Scan for the cell matching the given text and deliver its [x, y] coordinate at center. 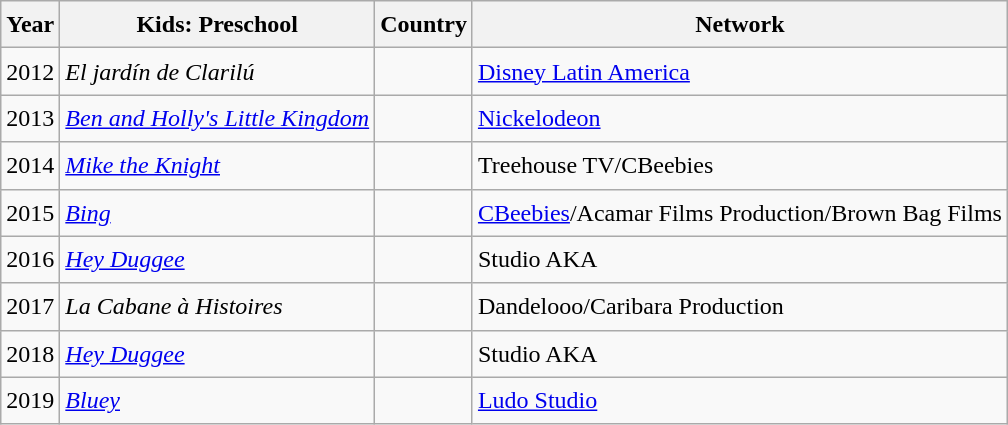
2018 [30, 354]
2016 [30, 260]
Ludo Studio [740, 400]
Network [740, 24]
Bing [218, 212]
2019 [30, 400]
Bluey [218, 400]
Nickelodeon [740, 118]
CBeebies/Acamar Films Production/Brown Bag Films [740, 212]
Treehouse TV/CBeebies [740, 166]
2015 [30, 212]
Ben and Holly's Little Kingdom [218, 118]
El jardín de Clarilú [218, 72]
2014 [30, 166]
Kids: Preschool [218, 24]
Disney Latin America [740, 72]
Dandelooo/Caribara Production [740, 306]
2012 [30, 72]
Mike the Knight [218, 166]
Year [30, 24]
Country [424, 24]
La Cabane à Histoires [218, 306]
2013 [30, 118]
2017 [30, 306]
